Search for the cell housing the specified text and yield its [X, Y] center coordinate. 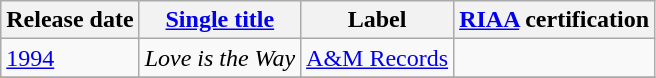
Love is the Way [220, 58]
1994 [70, 58]
Label [378, 20]
Single title [220, 20]
Release date [70, 20]
RIAA certification [554, 20]
A&M Records [378, 58]
